Search for the cell housing the specified text and yield its [x, y] center coordinate. 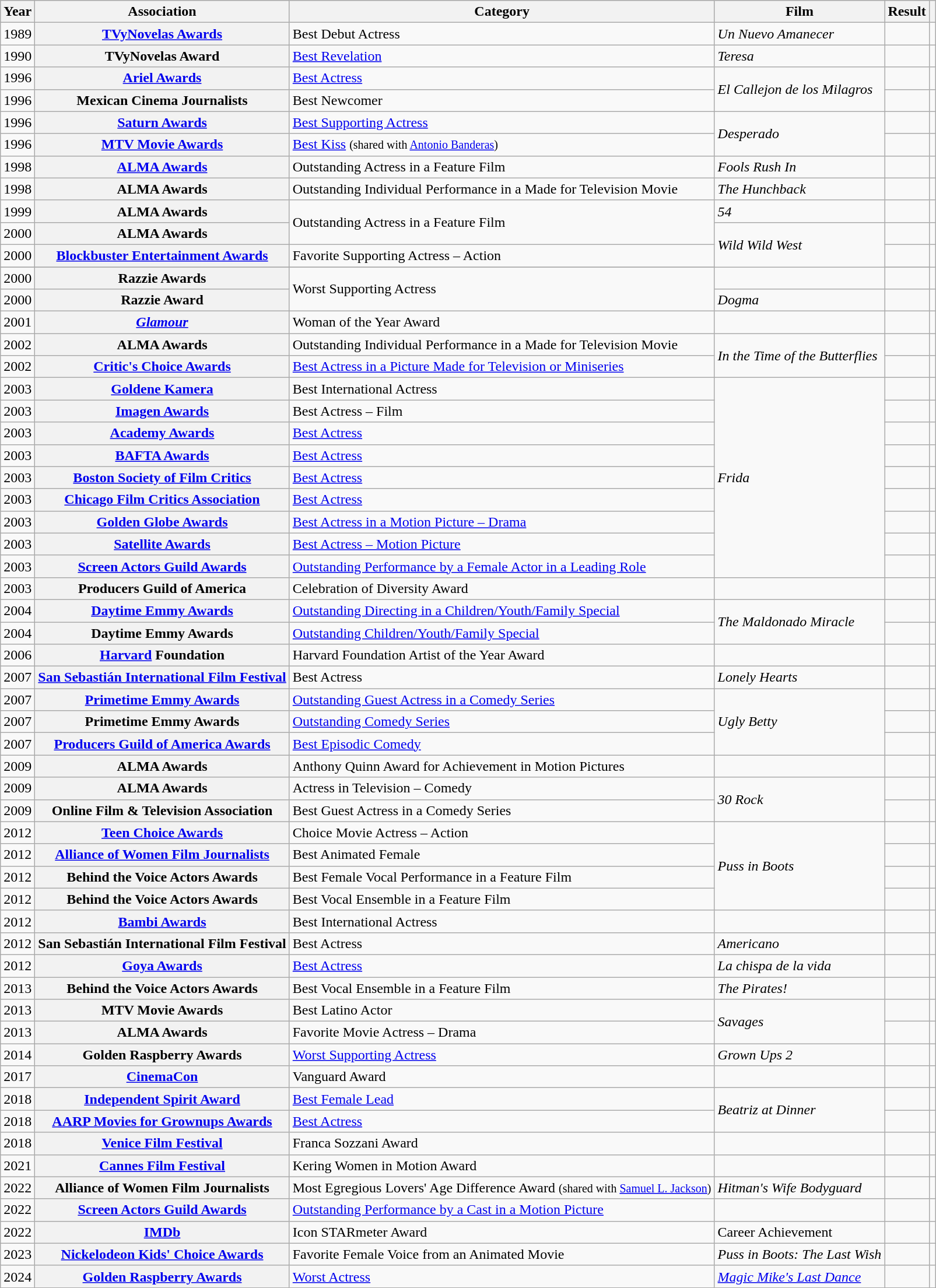
Favorite Movie Actress – Drama [502, 1033]
Ugly Betty [800, 722]
Most Egregious Lovers' Age Difference Award (shared with Samuel L. Jackson) [502, 1188]
Best Animated Female [502, 855]
Icon STARmeter Award [502, 1232]
Cannes Film Festival [162, 1166]
Satellite Awards [162, 544]
Blockbuster Entertainment Awards [162, 255]
TVyNovelas Awards [162, 34]
Best Kiss (shared with Antonio Banderas) [502, 145]
Razzie Awards [162, 278]
Teen Choice Awards [162, 833]
Year [17, 12]
Franca Sozzani Award [502, 1143]
Chicago Film Critics Association [162, 500]
Best Actress in a Picture Made for Television or Miniseries [502, 367]
2023 [17, 1254]
Desperado [800, 134]
Outstanding Comedy Series [502, 722]
2024 [17, 1276]
The Maldonado Miracle [800, 622]
Lonely Hearts [800, 678]
Film [800, 12]
Producers Guild of America [162, 588]
Harvard Foundation Artist of the Year Award [502, 655]
1999 [17, 211]
Best Actress – Film [502, 411]
CinemaCon [162, 1077]
Harvard Foundation [162, 655]
El Callejon de los Milagros [800, 89]
Best Episodic Comedy [502, 744]
Outstanding Performance by a Cast in a Motion Picture [502, 1210]
Ariel Awards [162, 78]
2021 [17, 1166]
Online Film & Television Association [162, 810]
Americano [800, 943]
Golden Globe Awards [162, 522]
Nickelodeon Kids' Choice Awards [162, 1254]
Un Nuevo Amanecer [800, 34]
BAFTA Awards [162, 455]
Critic's Choice Awards [162, 367]
Razzie Award [162, 300]
Teresa [800, 56]
Outstanding Directing in a Children/Youth/Family Special [502, 610]
Actress in Television – Comedy [502, 788]
Independent Spirit Award [162, 1099]
Wild Wild West [800, 244]
Category [502, 12]
Best Actress in a Motion Picture – Drama [502, 522]
Best Female Lead [502, 1099]
Academy Awards [162, 433]
AARP Movies for Grownups Awards [162, 1121]
The Hunchback [800, 189]
Favorite Supporting Actress – Action [502, 255]
Producers Guild of America Awards [162, 744]
2017 [17, 1077]
Woman of the Year Award [502, 322]
Fools Rush In [800, 167]
Worst Actress [502, 1276]
Best Revelation [502, 56]
2001 [17, 322]
Association [162, 12]
2014 [17, 1055]
2006 [17, 655]
Goya Awards [162, 966]
Result [907, 12]
Mexican Cinema Journalists [162, 100]
Goldene Kamera [162, 389]
Saturn Awards [162, 122]
54 [800, 211]
Outstanding Performance by a Female Actor in a Leading Role [502, 566]
Venice Film Festival [162, 1143]
1990 [17, 56]
Grown Ups 2 [800, 1055]
Beatriz at Dinner [800, 1110]
Best Latino Actor [502, 1010]
Dogma [800, 300]
Best Debut Actress [502, 34]
Best Supporting Actress [502, 122]
Boston Society of Film Critics [162, 478]
Kering Women in Motion Award [502, 1166]
TVyNovelas Award [162, 56]
Glamour [162, 322]
Best Guest Actress in a Comedy Series [502, 810]
Choice Movie Actress – Action [502, 833]
Bambi Awards [162, 921]
Favorite Female Voice from an Animated Movie [502, 1254]
Vanguard Award [502, 1077]
Celebration of Diversity Award [502, 588]
Puss in Boots: The Last Wish [800, 1254]
La chispa de la vida [800, 966]
Outstanding Children/Youth/Family Special [502, 633]
In the Time of the Butterflies [800, 356]
Career Achievement [800, 1232]
IMDb [162, 1232]
Outstanding Guest Actress in a Comedy Series [502, 700]
Anthony Quinn Award for Achievement in Motion Pictures [502, 766]
Hitman's Wife Bodyguard [800, 1188]
Best Newcomer [502, 100]
Best Female Vocal Performance in a Feature Film [502, 877]
Frida [800, 478]
The Pirates! [800, 988]
Puss in Boots [800, 866]
30 Rock [800, 799]
Best Actress – Motion Picture [502, 544]
Savages [800, 1022]
Imagen Awards [162, 411]
Magic Mike's Last Dance [800, 1276]
1989 [17, 34]
